Extract the (X, Y) coordinate from the center of the cell holding the provided text.  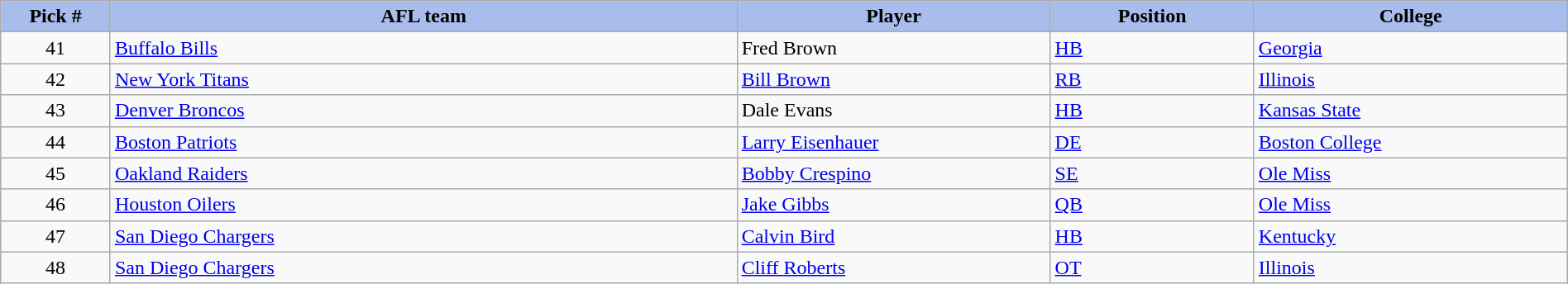
Jake Gibbs (893, 205)
Player (893, 17)
47 (56, 236)
45 (56, 173)
44 (56, 142)
SE (1152, 173)
DE (1152, 142)
Calvin Bird (893, 236)
Kansas State (1411, 111)
Bill Brown (893, 79)
41 (56, 48)
AFL team (423, 17)
Dale Evans (893, 111)
Boston College (1411, 142)
College (1411, 17)
Oakland Raiders (423, 173)
OT (1152, 267)
Larry Eisenhauer (893, 142)
Georgia (1411, 48)
42 (56, 79)
43 (56, 111)
Fred Brown (893, 48)
46 (56, 205)
Cliff Roberts (893, 267)
New York Titans (423, 79)
Bobby Crespino (893, 173)
QB (1152, 205)
Boston Patriots (423, 142)
Kentucky (1411, 236)
Position (1152, 17)
Pick # (56, 17)
Houston Oilers (423, 205)
Buffalo Bills (423, 48)
48 (56, 267)
RB (1152, 79)
Denver Broncos (423, 111)
